Pinpoint the cell where the given text exists, returning its [x, y] midpoint coordinate. 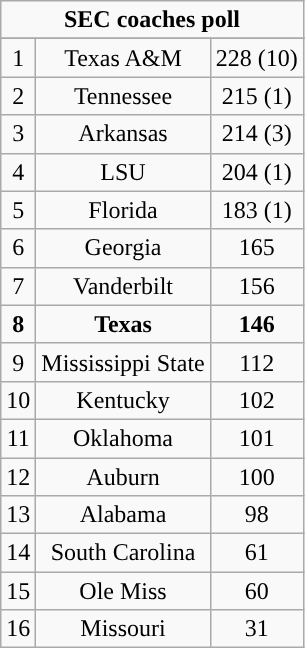
215 (1) [256, 96]
Alabama [123, 515]
Texas [123, 324]
Oklahoma [123, 438]
214 (3) [256, 134]
Tennessee [123, 96]
112 [256, 362]
SEC coaches poll [152, 20]
228 (10) [256, 58]
61 [256, 553]
146 [256, 324]
15 [18, 591]
10 [18, 400]
South Carolina [123, 553]
31 [256, 629]
98 [256, 515]
Ole Miss [123, 591]
3 [18, 134]
12 [18, 477]
60 [256, 591]
8 [18, 324]
5 [18, 210]
Missouri [123, 629]
16 [18, 629]
183 (1) [256, 210]
101 [256, 438]
102 [256, 400]
11 [18, 438]
6 [18, 248]
Kentucky [123, 400]
Mississippi State [123, 362]
4 [18, 172]
7 [18, 286]
9 [18, 362]
1 [18, 58]
156 [256, 286]
100 [256, 477]
13 [18, 515]
14 [18, 553]
Florida [123, 210]
Vanderbilt [123, 286]
LSU [123, 172]
2 [18, 96]
Auburn [123, 477]
Texas A&M [123, 58]
165 [256, 248]
Arkansas [123, 134]
204 (1) [256, 172]
Georgia [123, 248]
